Identify which cell holds the provided text, then report its (x, y) central coordinate. 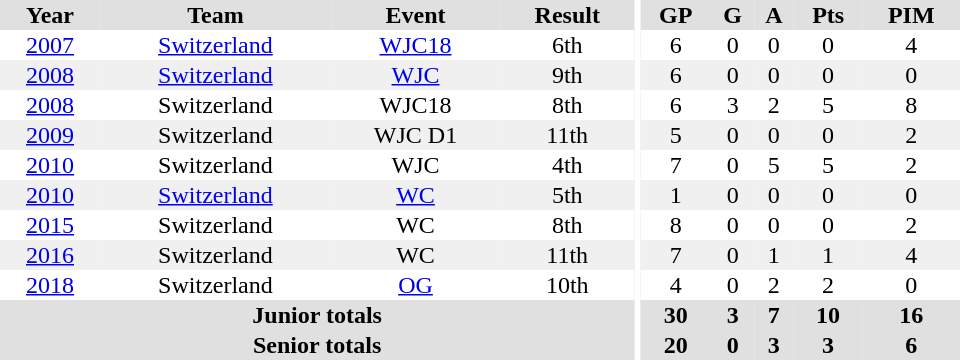
10th (567, 285)
10 (828, 315)
20 (676, 345)
2018 (50, 285)
6th (567, 45)
Team (216, 15)
5th (567, 195)
Junior totals (317, 315)
9th (567, 75)
GP (676, 15)
2016 (50, 255)
WJC D1 (416, 135)
2015 (50, 225)
Result (567, 15)
PIM (911, 15)
OG (416, 285)
4th (567, 165)
G (732, 15)
A (774, 15)
Senior totals (317, 345)
30 (676, 315)
2007 (50, 45)
Pts (828, 15)
Event (416, 15)
16 (911, 315)
Year (50, 15)
2009 (50, 135)
